From the cell containing the given text, extract its center point as [X, Y] coordinate. 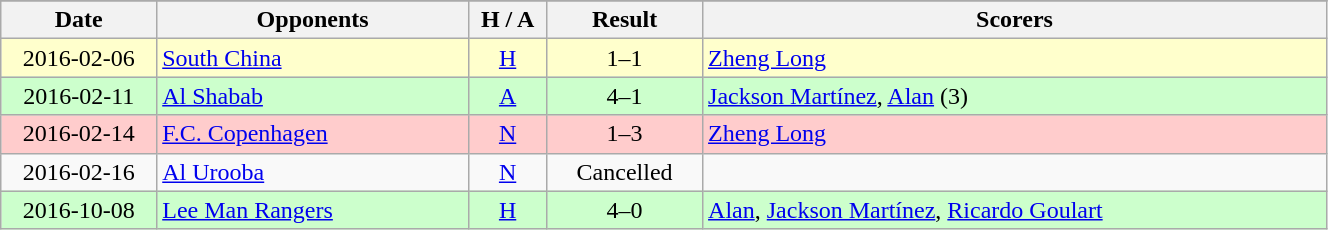
4–1 [625, 96]
2016-02-16 [79, 172]
Cancelled [625, 172]
1–3 [625, 134]
Date [79, 20]
H / A [508, 20]
Al Urooba [313, 172]
Opponents [313, 20]
2016-02-14 [79, 134]
1–1 [625, 58]
Lee Man Rangers [313, 210]
2016-02-06 [79, 58]
2016-02-11 [79, 96]
South China [313, 58]
Result [625, 20]
Al Shabab [313, 96]
Scorers [1015, 20]
Alan, Jackson Martínez, Ricardo Goulart [1015, 210]
4–0 [625, 210]
A [508, 96]
Jackson Martínez, Alan (3) [1015, 96]
2016-10-08 [79, 210]
F.C. Copenhagen [313, 134]
